Return (X, Y) of the center of cell containing provided text 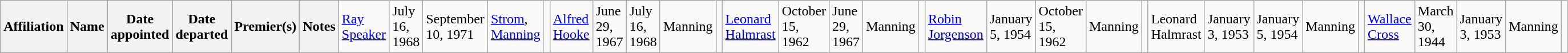
Date departed (202, 27)
Robin Jorgenson (956, 27)
Name (87, 27)
Affiliation (34, 27)
Premier(s) (265, 27)
Strom, Manning (515, 27)
September 10, 1971 (456, 27)
Notes (319, 27)
Ray Speaker (364, 27)
Alfred Hooke (571, 27)
Wallace Cross (1390, 27)
Date appointed (140, 27)
March 30, 1944 (1436, 27)
